Determine the [x, y] coordinate at the center of the cell enclosing the given text.  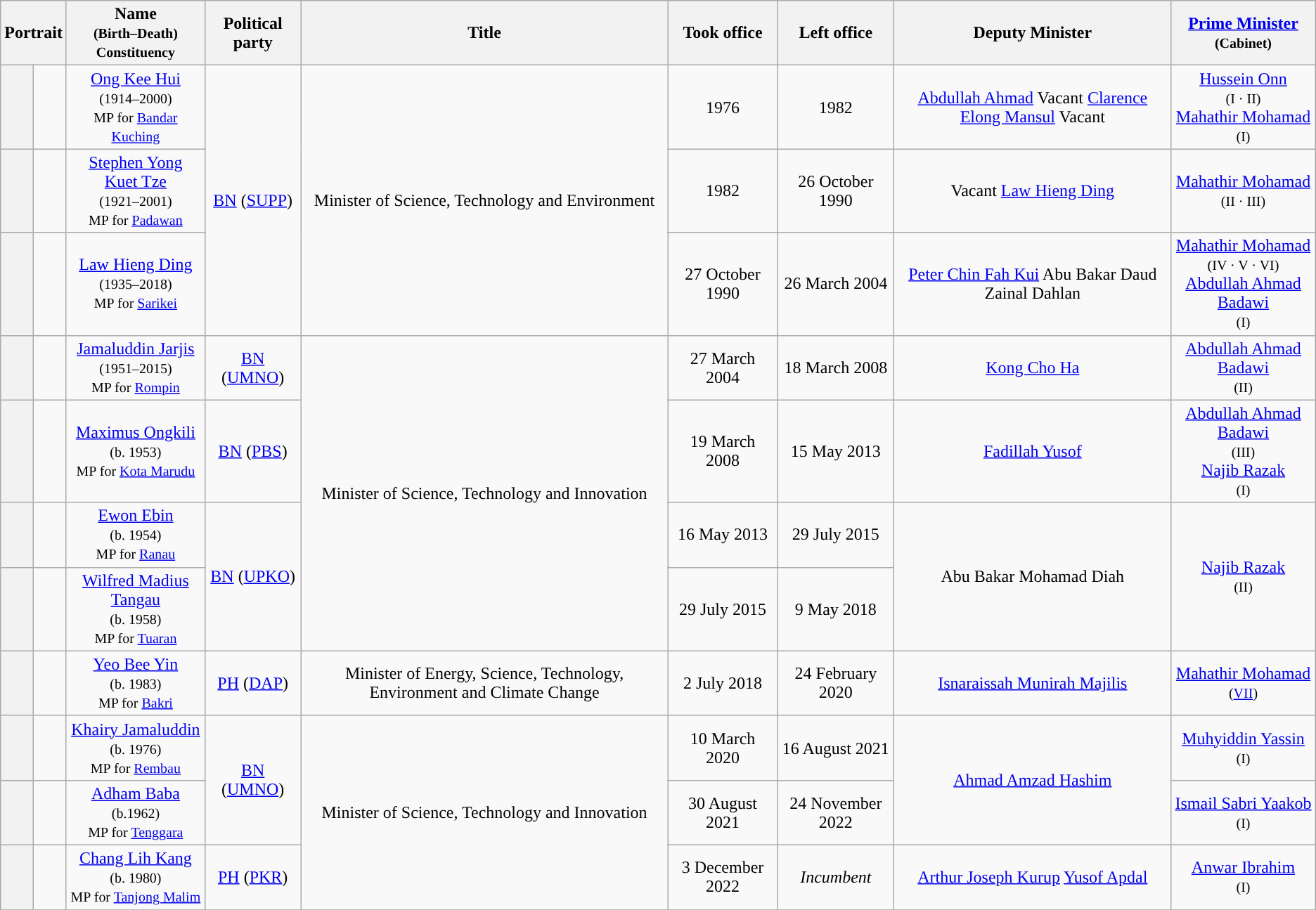
Isnaraissah Munirah Majilis [1033, 683]
24 November 2022 [836, 812]
1976 [723, 107]
Political party [253, 33]
Left office [836, 33]
Deputy Minister [1033, 33]
Title [484, 33]
Mahathir Mohamad(II · III) [1244, 191]
27 October 1990 [723, 284]
3 December 2022 [723, 877]
Khairy Jamaluddin(b. 1976)MP for Rembau [135, 748]
Vacant Law Hieng Ding [1033, 191]
15 May 2013 [836, 451]
Adham Baba(b.1962)MP for Tenggara [135, 812]
Yeo Bee Yin(b. 1983)MP for Bakri [135, 683]
26 March 2004 [836, 284]
Abdullah Ahmad Badawi(II) [1244, 368]
27 March 2004 [723, 368]
Took office [723, 33]
Stephen Yong Kuet Tze(1921–2001)MP for Padawan [135, 191]
24 February 2020 [836, 683]
26 October 1990 [836, 191]
PH (PKR) [253, 877]
Fadillah Yusof [1033, 451]
PH (DAP) [253, 683]
BN (PBS) [253, 451]
19 March 2008 [723, 451]
Wilfred Madius Tangau(b. 1958)MP for Tuaran [135, 609]
Name(Birth–Death)Constituency [135, 33]
18 March 2008 [836, 368]
Incumbent [836, 877]
Hussein Onn(I · II)Mahathir Mohamad(I) [1244, 107]
Prime Minister(Cabinet) [1244, 33]
16 August 2021 [836, 748]
Muhyiddin Yassin(I) [1244, 748]
Abu Bakar Mohamad Diah [1033, 576]
Chang Lih Kang(b. 1980)MP for Tanjong Malim [135, 877]
Jamaluddin Jarjis(1951–2015)MP for Rompin [135, 368]
Ismail Sabri Yaakob(I) [1244, 812]
Abdullah Ahmad Vacant Clarence Elong Mansul Vacant [1033, 107]
Portrait [34, 33]
16 May 2013 [723, 535]
Abdullah Ahmad Badawi(III)Najib Razak(I) [1244, 451]
Kong Cho Ha [1033, 368]
Maximus Ongkili(b. 1953)MP for Kota Marudu [135, 451]
Ong Kee Hui(1914–2000)MP for Bandar Kuching [135, 107]
9 May 2018 [836, 609]
2 July 2018 [723, 683]
Arthur Joseph Kurup Yusof Apdal [1033, 877]
30 August 2021 [723, 812]
BN (UPKO) [253, 576]
10 March 2020 [723, 748]
Mahathir Mohamad(IV · V · VI)Abdullah Ahmad Badawi(I) [1244, 284]
Ewon Ebin(b. 1954)MP for Ranau [135, 535]
Mahathir Mohamad(VII) [1244, 683]
BN (SUPP) [253, 200]
Minister of Energy, Science, Technology, Environment and Climate Change [484, 683]
Najib Razak(II) [1244, 576]
Anwar Ibrahim(I) [1244, 877]
Ahmad Amzad Hashim [1033, 780]
Minister of Science, Technology and Environment [484, 200]
Law Hieng Ding(1935–2018)MP for Sarikei [135, 284]
Peter Chin Fah Kui Abu Bakar Daud Zainal Dahlan [1033, 284]
